Return the [X, Y] coordinate for the center point of the cell that contains the specified text.  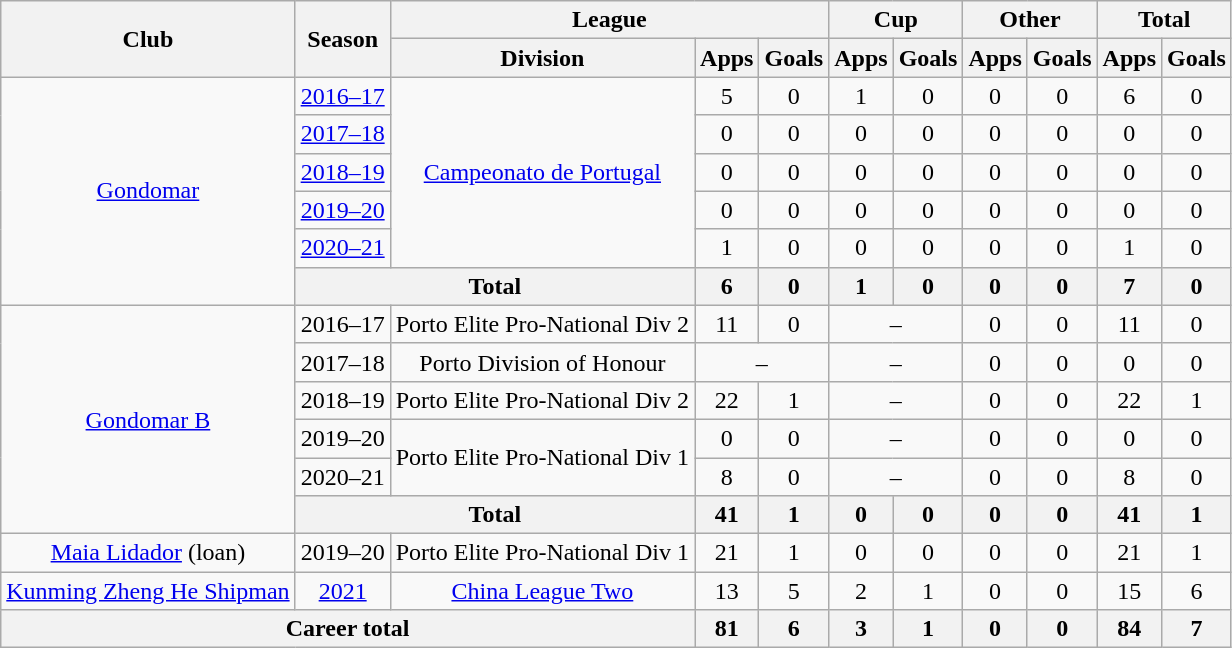
Season [342, 39]
Club [148, 39]
Cup [896, 20]
League [610, 20]
3 [861, 629]
China League Two [542, 591]
Campeonato de Portugal [542, 172]
Other [1030, 20]
15 [1129, 591]
2 [861, 591]
Kunming Zheng He Shipman [148, 591]
Career total [348, 629]
Gondomar B [148, 419]
Gondomar [148, 191]
Porto Division of Honour [542, 362]
13 [727, 591]
Maia Lidador (loan) [148, 553]
2021 [342, 591]
81 [727, 629]
84 [1129, 629]
Division [542, 58]
